Capture the cell that displays the provided text and extract its (x, y) central coordinate. 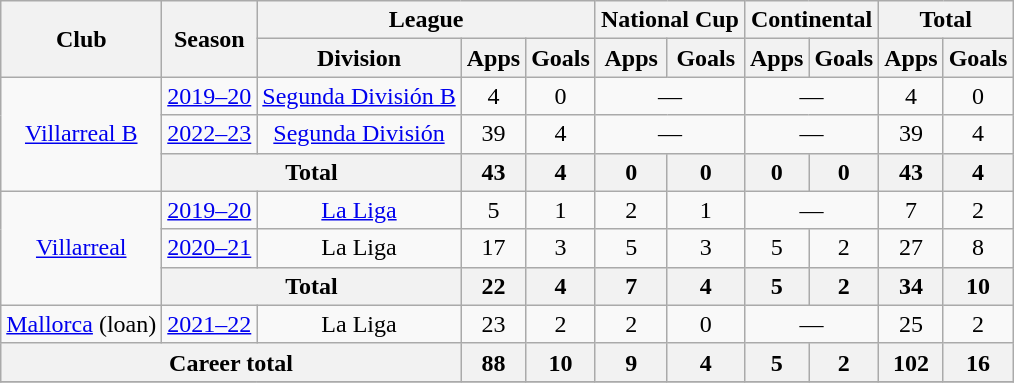
National Cup (670, 20)
16 (978, 362)
League (426, 20)
8 (978, 248)
Career total (231, 362)
17 (493, 248)
Segunda División B (359, 96)
2022–23 (210, 134)
Season (210, 39)
9 (631, 362)
2020–21 (210, 248)
34 (911, 286)
Mallorca (loan) (82, 324)
Villarreal B (82, 134)
Continental (811, 20)
27 (911, 248)
2021–22 (210, 324)
102 (911, 362)
25 (911, 324)
22 (493, 286)
Club (82, 39)
Villarreal (82, 248)
88 (493, 362)
23 (493, 324)
Division (359, 58)
Segunda División (359, 134)
